Locate the cell with the specified text and output its (x, y) center coordinate. 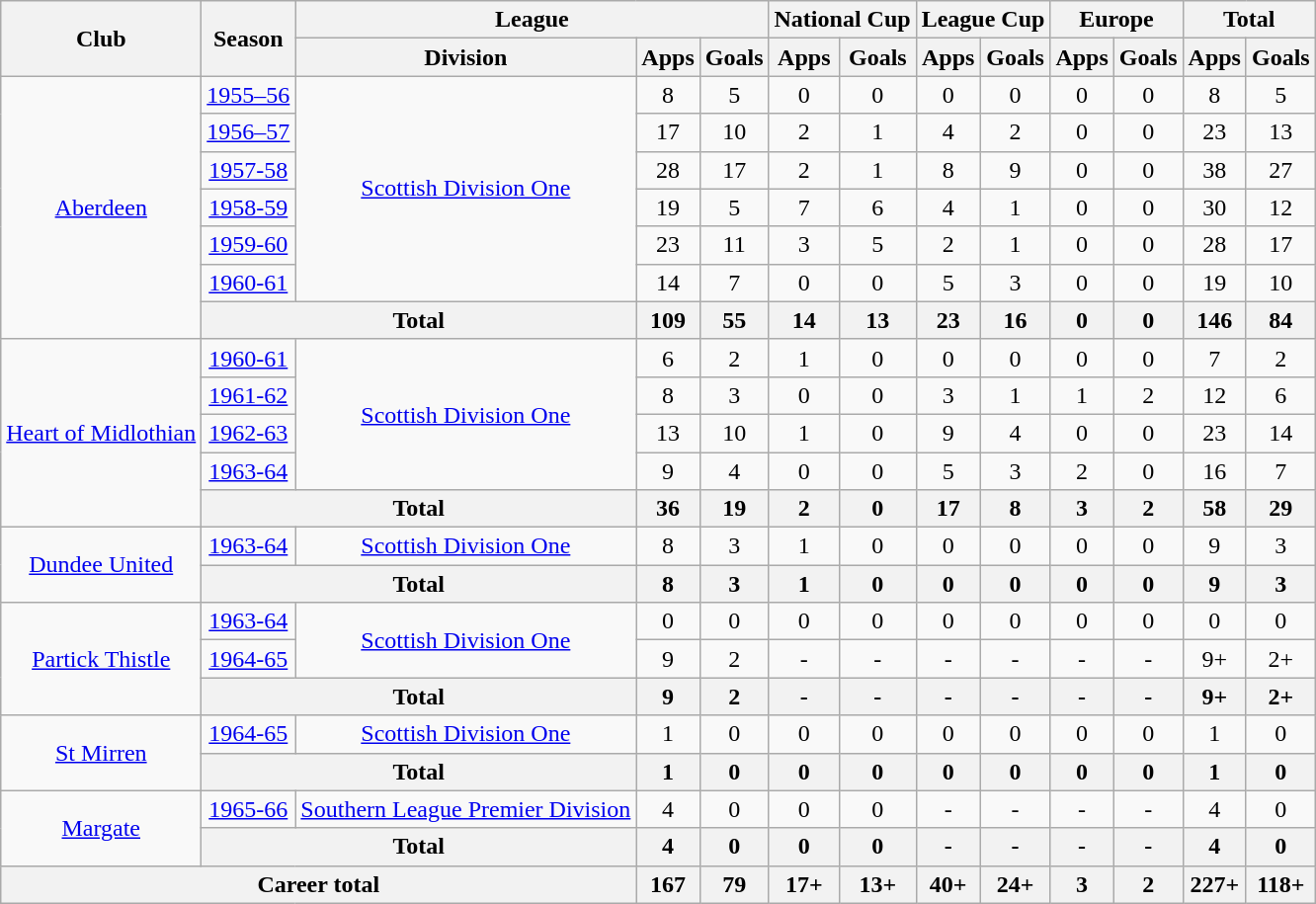
227+ (1214, 884)
Margate (101, 828)
Aberdeen (101, 207)
40+ (948, 884)
29 (1280, 509)
30 (1214, 207)
167 (668, 884)
Partick Thistle (101, 659)
24+ (1016, 884)
1962-63 (249, 433)
Southern League Premier Division (466, 809)
17+ (804, 884)
1956–57 (249, 132)
1957-58 (249, 170)
58 (1214, 509)
Career total (318, 884)
109 (668, 320)
National Cup (842, 20)
Season (249, 39)
84 (1280, 320)
1958-59 (249, 207)
Europe (1116, 20)
11 (734, 245)
Division (466, 57)
1959-60 (249, 245)
Heart of Midlothian (101, 433)
1965-66 (249, 809)
1955–56 (249, 95)
League Cup (983, 20)
27 (1280, 170)
38 (1214, 170)
St Mirren (101, 753)
79 (734, 884)
Dundee United (101, 565)
118+ (1280, 884)
146 (1214, 320)
55 (734, 320)
36 (668, 509)
Club (101, 39)
1961-62 (249, 395)
League (532, 20)
13+ (878, 884)
